Output the (X, Y) coordinate of the center of the cell containing the given text.  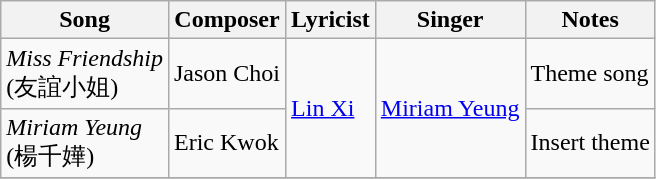
Notes (590, 20)
Eric Kwok (226, 143)
Singer (450, 20)
Composer (226, 20)
Lyricist (331, 20)
Song (85, 20)
Miriam Yeung (450, 108)
Jason Choi (226, 74)
Theme song (590, 74)
Miss Friendship(友誼小姐) (85, 74)
Miriam Yeung(楊千嬅) (85, 143)
Lin Xi (331, 108)
Insert theme (590, 143)
